Scan for the cell matching the given text and deliver its (X, Y) coordinate at center. 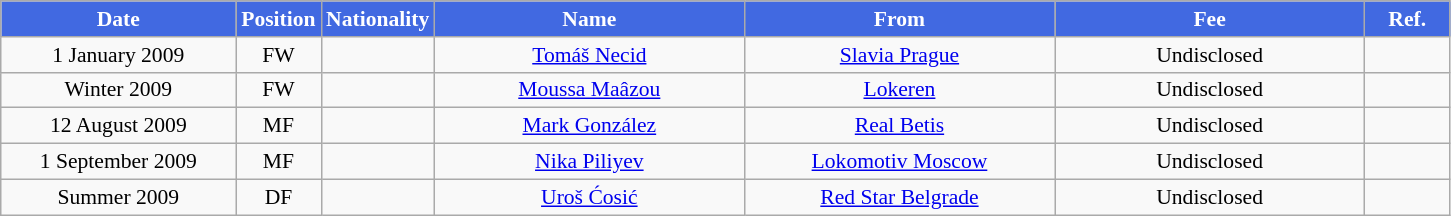
Lokeren (899, 90)
1 September 2009 (118, 162)
From (899, 19)
Moussa Maâzou (589, 90)
Date (118, 19)
Nationality (378, 19)
Red Star Belgrade (899, 197)
Uroš Ćosić (589, 197)
DF (278, 197)
12 August 2009 (118, 126)
Lokomotiv Moscow (899, 162)
1 January 2009 (118, 55)
Fee (1210, 19)
Tomáš Necid (589, 55)
Ref. (1408, 19)
Slavia Prague (899, 55)
Position (278, 19)
Mark González (589, 126)
Name (589, 19)
Real Betis (899, 126)
Winter 2009 (118, 90)
Nika Piliyev (589, 162)
Summer 2009 (118, 197)
